Search for the cell housing the specified text and yield its (x, y) center coordinate. 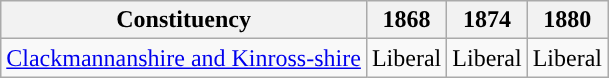
1868 (406, 20)
Clackmannanshire and Kinross-shire (184, 58)
1874 (487, 20)
1880 (567, 20)
Constituency (184, 20)
